Find where the given text appears and provide that cell's center as [X, Y] coordinate. 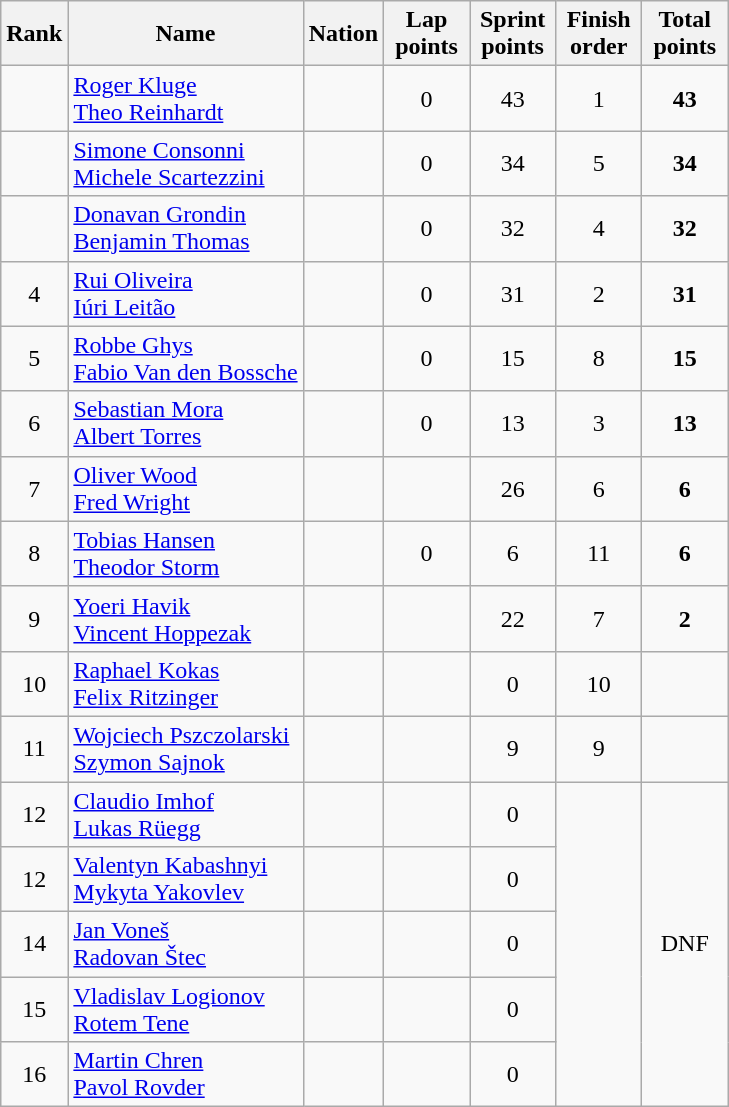
Vladislav LogionovRotem Tene [186, 1010]
Finish order [599, 34]
22 [513, 618]
14 [34, 944]
Robbe GhysFabio Van den Bossche [186, 358]
Donavan GrondinBenjamin Thomas [186, 228]
Simone ConsonniMichele Scartezzini [186, 164]
Lap points [427, 34]
Total points [685, 34]
Nation [343, 34]
Rank [34, 34]
Martin ChrenPavol Rovder [186, 1074]
Raphael KokasFelix Ritzinger [186, 684]
Jan VonešRadovan Štec [186, 944]
Yoeri HavikVincent Hoppezak [186, 618]
Sprint points [513, 34]
Wojciech PszczolarskiSzymon Sajnok [186, 748]
3 [599, 424]
DNF [685, 944]
Name [186, 34]
Tobias HansenTheodor Storm [186, 554]
1 [599, 98]
26 [513, 488]
Valentyn KabashnyiMykyta Yakovlev [186, 880]
Claudio ImhofLukas Rüegg [186, 814]
Roger KlugeTheo Reinhardt [186, 98]
Sebastian MoraAlbert Torres [186, 424]
16 [34, 1074]
Oliver WoodFred Wright [186, 488]
Rui OliveiraIúri Leitão [186, 294]
